Determine the (X, Y) coordinate at the center of the cell enclosing the given text.  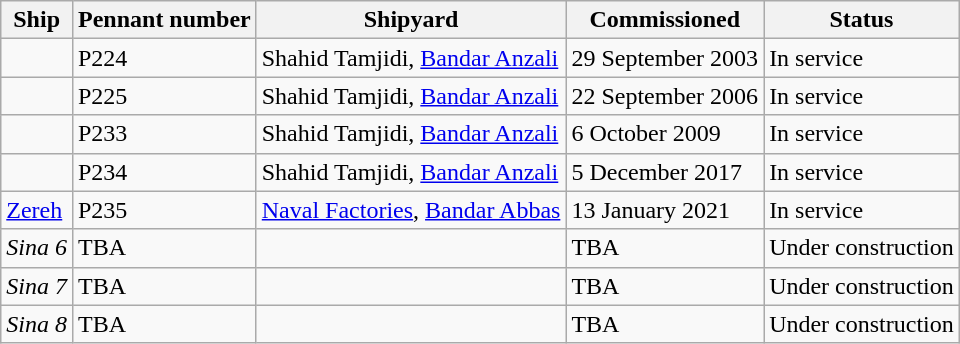
Sina 6 (37, 248)
13 January 2021 (665, 210)
Shipyard (411, 20)
Commissioned (665, 20)
6 October 2009 (665, 134)
P235 (164, 210)
P234 (164, 172)
Zereh (37, 210)
22 September 2006 (665, 96)
P225 (164, 96)
Naval Factories, Bandar Abbas (411, 210)
Sina 8 (37, 324)
5 December 2017 (665, 172)
Pennant number (164, 20)
P233 (164, 134)
Sina 7 (37, 286)
Status (862, 20)
P224 (164, 58)
Ship (37, 20)
29 September 2003 (665, 58)
